Find where the given text appears and provide that cell's center as (X, Y) coordinate. 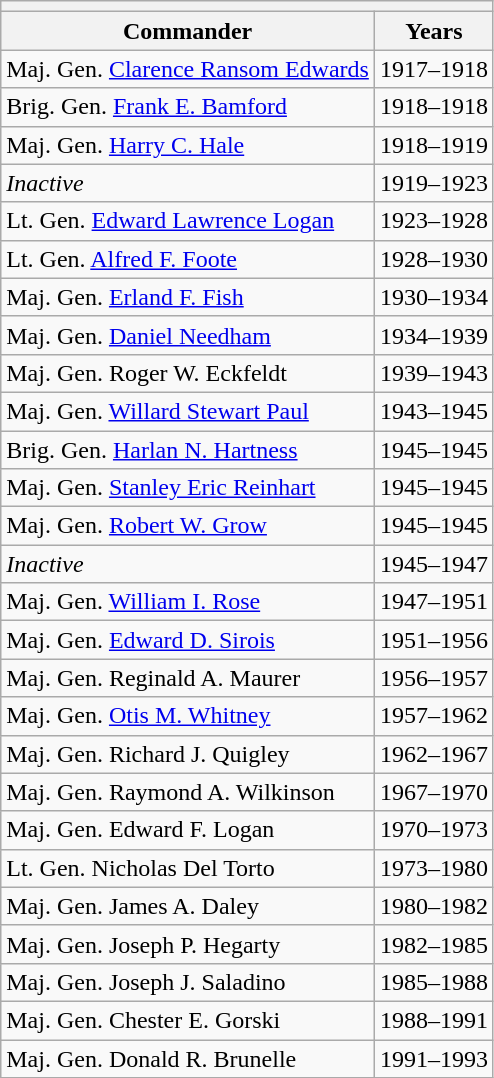
1934–1939 (434, 335)
Maj. Gen. Roger W. Eckfeldt (188, 373)
1947–1951 (434, 602)
Maj. Gen. Clarence Ransom Edwards (188, 69)
1918–1918 (434, 107)
Years (434, 31)
1980–1982 (434, 906)
Lt. Gen. Nicholas Del Torto (188, 868)
1956–1957 (434, 678)
Maj. Gen. James A. Daley (188, 906)
Maj. Gen. Richard J. Quigley (188, 754)
1943–1945 (434, 411)
1988–1991 (434, 1020)
Maj. Gen. Stanley Eric Reinhart (188, 488)
1939–1943 (434, 373)
1991–1993 (434, 1059)
1957–1962 (434, 716)
Maj. Gen. Erland F. Fish (188, 297)
1967–1970 (434, 792)
Lt. Gen. Alfred F. Foote (188, 259)
Maj. Gen. William I. Rose (188, 602)
1982–1985 (434, 944)
Maj. Gen. Harry C. Hale (188, 145)
1918–1919 (434, 145)
Brig. Gen. Harlan N. Hartness (188, 449)
Commander (188, 31)
Maj. Gen. Chester E. Gorski (188, 1020)
Maj. Gen. Edward F. Logan (188, 830)
1985–1988 (434, 982)
Maj. Gen. Joseph J. Saladino (188, 982)
Maj. Gen. Edward D. Sirois (188, 640)
Brig. Gen. Frank E. Bamford (188, 107)
Maj. Gen. Willard Stewart Paul (188, 411)
1919–1923 (434, 183)
Maj. Gen. Reginald A. Maurer (188, 678)
1923–1928 (434, 221)
Maj. Gen. Donald R. Brunelle (188, 1059)
1917–1918 (434, 69)
1962–1967 (434, 754)
Maj. Gen. Raymond A. Wilkinson (188, 792)
Maj. Gen. Joseph P. Hegarty (188, 944)
1930–1934 (434, 297)
1928–1930 (434, 259)
Maj. Gen. Otis M. Whitney (188, 716)
1970–1973 (434, 830)
1973–1980 (434, 868)
1951–1956 (434, 640)
Lt. Gen. Edward Lawrence Logan (188, 221)
Maj. Gen. Robert W. Grow (188, 526)
1945–1947 (434, 564)
Maj. Gen. Daniel Needham (188, 335)
